Determine the (X, Y) coordinate at the center of the cell enclosing the given text.  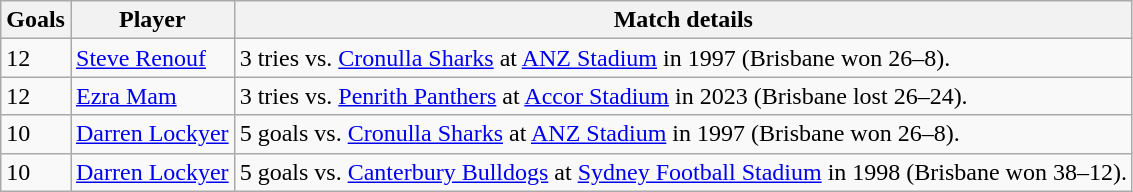
Goals (36, 20)
3 tries vs. Cronulla Sharks at ANZ Stadium in 1997 (Brisbane won 26–8). (683, 58)
5 goals vs. Cronulla Sharks at ANZ Stadium in 1997 (Brisbane won 26–8). (683, 134)
3 tries vs. Penrith Panthers at Accor Stadium in 2023 (Brisbane lost 26–24). (683, 96)
Player (152, 20)
Steve Renouf (152, 58)
Ezra Mam (152, 96)
Match details (683, 20)
5 goals vs. Canterbury Bulldogs at Sydney Football Stadium in 1998 (Brisbane won 38–12). (683, 172)
